Pinpoint the cell where the given text exists, returning its [x, y] midpoint coordinate. 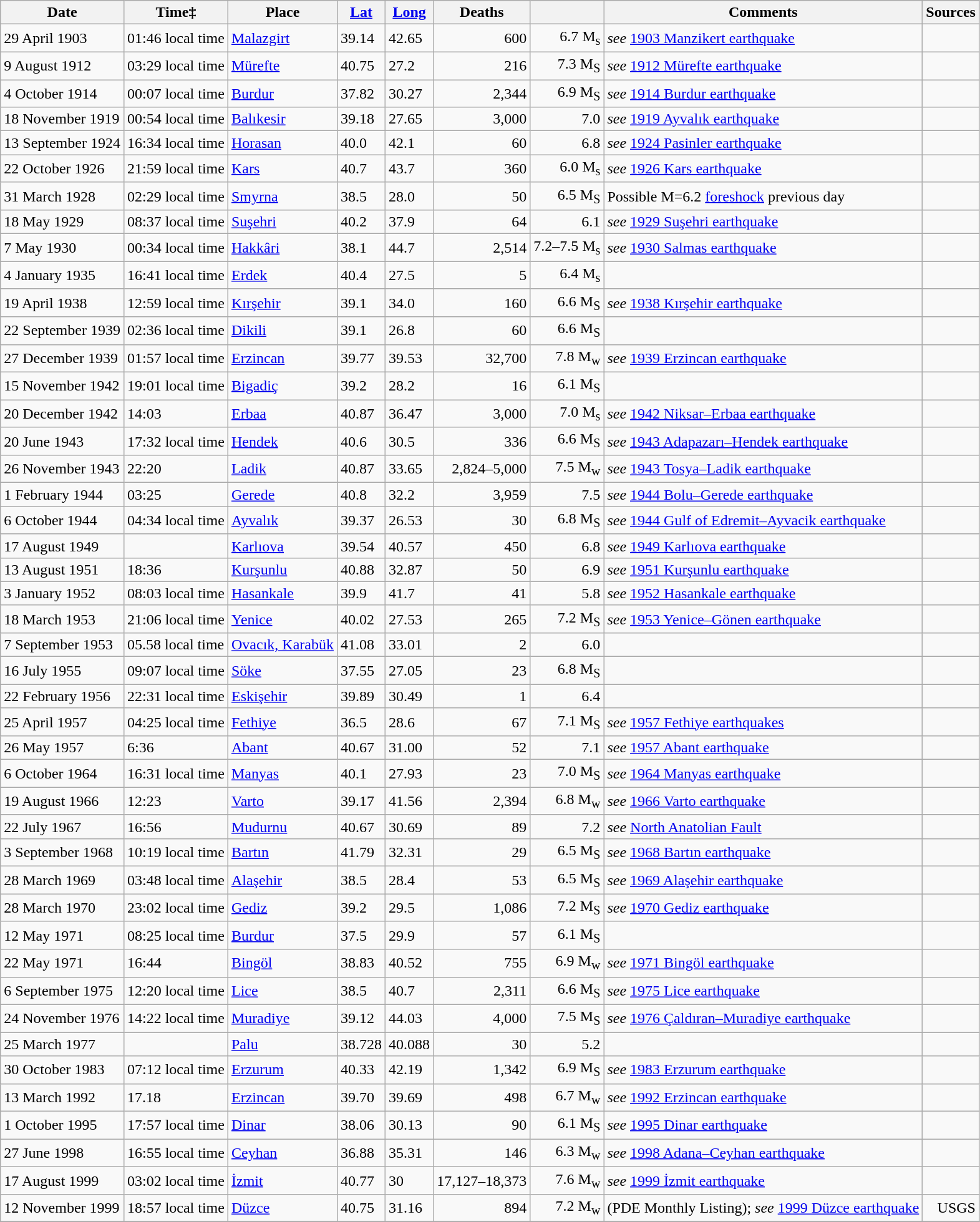
Palu [282, 1044]
6.4 Ms [567, 275]
2,514 [482, 248]
6.7 Mw [567, 1097]
32.31 [409, 852]
18 November 1919 [62, 119]
336 [482, 441]
52 [482, 748]
42.1 [409, 143]
7.1 MS [567, 722]
1 October 1995 [62, 1125]
Hendek [282, 441]
see 1995 Dinar earthquake [764, 1125]
6.3 Mw [567, 1153]
39.70 [361, 1097]
01:46 local time [176, 38]
see 1939 Erzincan earthquake [764, 358]
7.1 [567, 748]
4 January 1935 [62, 275]
7 September 1953 [62, 645]
00:34 local time [176, 248]
22 February 1956 [62, 696]
39.77 [361, 358]
64 [482, 222]
Karlıova [282, 546]
29.5 [409, 908]
03:25 [176, 495]
1 [482, 696]
17 August 1949 [62, 546]
Abant [282, 748]
39.14 [361, 38]
Long [409, 12]
450 [482, 546]
23:02 local time [176, 908]
Erbaa [282, 414]
7.2–7.5 Ms [567, 248]
22:20 [176, 468]
9 August 1912 [62, 65]
5.8 [567, 593]
44.7 [409, 248]
6.4 [567, 696]
12:59 local time [176, 303]
6 October 1964 [62, 773]
7.3 MS [567, 65]
see 1924 Pasinler earthquake [764, 143]
600 [482, 38]
7.8 Mw [567, 358]
Lice [282, 991]
10:19 local time [176, 852]
37.5 [361, 935]
33.01 [409, 645]
30.49 [409, 696]
29 [482, 852]
see 1944 Gulf of Edremit–Ayvacik earthquake [764, 520]
see 1957 Abant earthquake [764, 748]
27.2 [409, 65]
36.88 [361, 1153]
Kurşunlu [282, 570]
146 [482, 1153]
16 [482, 386]
Hasankale [282, 593]
40.02 [361, 619]
see 1957 Fethiye earthquakes [764, 722]
3 September 1968 [62, 852]
see 1944 Bolu–Gerede earthquake [764, 495]
1,086 [482, 908]
13 September 1924 [62, 143]
17 August 1999 [62, 1180]
see 1942 Niksar–Erbaa earthquake [764, 414]
40.57 [409, 546]
28 March 1970 [62, 908]
7.0 [567, 119]
Horasan [282, 143]
22:31 local time [176, 696]
Suşehri [282, 222]
2 [482, 645]
see 1970 Gediz earthquake [764, 908]
37.9 [409, 222]
07:12 local time [176, 1070]
57 [482, 935]
03:02 local time [176, 1180]
39.17 [361, 801]
see 1952 Hasankale earthquake [764, 593]
17,127–18,373 [482, 1180]
7.5 Mw [567, 468]
12 November 1999 [62, 1208]
4,000 [482, 1018]
16:41 local time [176, 275]
see 1966 Varto earthquake [764, 801]
Bingöl [282, 963]
İzmit [282, 1180]
Bigadiç [282, 386]
20 December 1942 [62, 414]
37.55 [361, 671]
89 [482, 827]
see 1903 Manzikert earthquake [764, 38]
16 July 1955 [62, 671]
7.6 Mw [567, 1180]
755 [482, 963]
see 1938 Kırşehir earthquake [764, 303]
27.65 [409, 119]
2,311 [482, 991]
39.69 [409, 1097]
USGS [951, 1208]
7.0 Ms [567, 414]
40.52 [409, 963]
6.8 Mw [567, 801]
90 [482, 1125]
Söke [282, 671]
1,342 [482, 1070]
Fethiye [282, 722]
27 December 1939 [62, 358]
12 May 1971 [62, 935]
36.5 [361, 722]
17.18 [176, 1097]
27 June 1998 [62, 1153]
7.5 MS [567, 1018]
see 1983 Erzurum earthquake [764, 1070]
Muradiye [282, 1018]
Ceyhan [282, 1153]
40.4 [361, 275]
see 1999 İzmit earthquake [764, 1180]
40.2 [361, 222]
22 September 1939 [62, 331]
02:36 local time [176, 331]
27.53 [409, 619]
Sources [951, 12]
29 April 1903 [62, 38]
39.54 [361, 546]
22 May 1971 [62, 963]
18:57 local time [176, 1208]
Place [282, 12]
6.0 Ms [567, 168]
Erdek [282, 275]
39.12 [361, 1018]
12:20 local time [176, 991]
17:32 local time [176, 441]
08:25 local time [176, 935]
160 [482, 303]
03:29 local time [176, 65]
19:01 local time [176, 386]
see 1969 Alaşehir earthquake [764, 880]
6.1 [567, 222]
Ayvalık [282, 520]
38.1 [361, 248]
05.58 local time [176, 645]
7.5 [567, 495]
40.1 [361, 773]
see 1912 Mürefte earthquake [764, 65]
6:36 [176, 748]
Mürefte [282, 65]
37.82 [361, 94]
7 May 1930 [62, 248]
216 [482, 65]
6 September 1975 [62, 991]
18 May 1929 [62, 222]
22 October 1926 [62, 168]
Dikili [282, 331]
Possible M=6.2 foreshock previous day [764, 196]
see 1998 Adana–Ceyhan earthquake [764, 1153]
39.37 [361, 520]
39.89 [361, 696]
25 April 1957 [62, 722]
40.33 [361, 1070]
28.6 [409, 722]
see 1949 Karlıova earthquake [764, 546]
26.8 [409, 331]
Alaşehir [282, 880]
16:44 [176, 963]
Comments [764, 12]
see 1943 Tosya–Ladik earthquake [764, 468]
43.7 [409, 168]
13 August 1951 [62, 570]
Yenice [282, 619]
32.87 [409, 570]
38.728 [361, 1044]
265 [482, 619]
40.088 [409, 1044]
Eskişehir [282, 696]
6 October 1944 [62, 520]
Malazgirt [282, 38]
see 1930 Salmas earthquake [764, 248]
26 November 1943 [62, 468]
see 1953 Yenice–Gönen earthquake [764, 619]
Balıkesir [282, 119]
41 [482, 593]
42.19 [409, 1070]
38.83 [361, 963]
Manyas [282, 773]
6.7 Ms [567, 38]
00:07 local time [176, 94]
39.53 [409, 358]
Gerede [282, 495]
28 March 1969 [62, 880]
41.56 [409, 801]
5 [482, 275]
25 March 1977 [62, 1044]
498 [482, 1097]
34.0 [409, 303]
08:37 local time [176, 222]
see 1919 Ayvalık earthquake [764, 119]
Lat [361, 12]
27.5 [409, 275]
14:22 local time [176, 1018]
Dinar [282, 1125]
Kırşehir [282, 303]
30.13 [409, 1125]
894 [482, 1208]
30.27 [409, 94]
21:06 local time [176, 619]
28.0 [409, 196]
29.9 [409, 935]
see 1968 Bartın earthquake [764, 852]
31 March 1928 [62, 196]
2,824–5,000 [482, 468]
39.9 [361, 593]
see 1943 Adapazarı–Hendek earthquake [764, 441]
27.05 [409, 671]
19 August 1966 [62, 801]
see North Anatolian Fault [764, 827]
Smyrna [282, 196]
32,700 [482, 358]
Time‡ [176, 12]
7.2 Mw [567, 1208]
18 March 1953 [62, 619]
Deaths [482, 12]
Erzurum [282, 1070]
3,959 [482, 495]
5.2 [567, 1044]
08:03 local time [176, 593]
see 1926 Kars earthquake [764, 168]
17:57 local time [176, 1125]
44.03 [409, 1018]
41.7 [409, 593]
00:54 local time [176, 119]
2,394 [482, 801]
(PDE Monthly Listing); see 1999 Düzce earthquake [764, 1208]
26.53 [409, 520]
30.69 [409, 827]
Date [62, 12]
31.16 [409, 1208]
15 November 1942 [62, 386]
31.00 [409, 748]
03:48 local time [176, 880]
41.79 [361, 852]
67 [482, 722]
see 1971 Bingöl earthquake [764, 963]
see 1914 Burdur earthquake [764, 94]
40.77 [361, 1180]
28.4 [409, 880]
26 May 1957 [62, 748]
30.5 [409, 441]
39.18 [361, 119]
42.65 [409, 38]
36.47 [409, 414]
see 1992 Erzincan earthquake [764, 1097]
16:56 [176, 827]
40.8 [361, 495]
see 1964 Manyas earthquake [764, 773]
Ovacık, Karabük [282, 645]
01:57 local time [176, 358]
7.0 MS [567, 773]
16:31 local time [176, 773]
16:34 local time [176, 143]
1 February 1944 [62, 495]
41.08 [361, 645]
09:07 local time [176, 671]
4 October 1914 [62, 94]
12:23 [176, 801]
30 October 1983 [62, 1070]
18:36 [176, 570]
see 1975 Lice earthquake [764, 991]
see 1929 Suşehri earthquake [764, 222]
20 June 1943 [62, 441]
see 1951 Kurşunlu earthquake [764, 570]
16:55 local time [176, 1153]
7.2 [567, 827]
6.9 [567, 570]
38.06 [361, 1125]
6.0 [567, 645]
02:29 local time [176, 196]
6.9 Mw [567, 963]
04:34 local time [176, 520]
28.2 [409, 386]
40.6 [361, 441]
53 [482, 880]
33.65 [409, 468]
21:59 local time [176, 168]
Düzce [282, 1208]
Mudurnu [282, 827]
Ladik [282, 468]
13 March 1992 [62, 1097]
Hakkâri [282, 248]
24 November 1976 [62, 1018]
40.88 [361, 570]
3 January 1952 [62, 593]
40.0 [361, 143]
32.2 [409, 495]
2,344 [482, 94]
22 July 1967 [62, 827]
Gediz [282, 908]
Varto [282, 801]
19 April 1938 [62, 303]
35.31 [409, 1153]
see 1976 Çaldıran–Muradiye earthquake [764, 1018]
04:25 local time [176, 722]
360 [482, 168]
Kars [282, 168]
Bartın [282, 852]
27.93 [409, 773]
14:03 [176, 414]
